Scan for the cell matching the given text and deliver its [X, Y] coordinate at center. 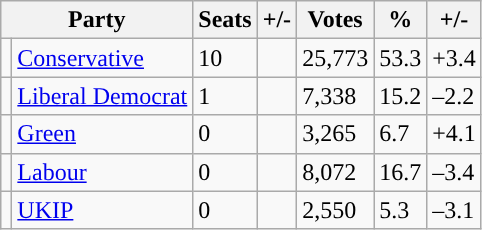
6.7 [400, 134]
Green [102, 134]
7,338 [336, 96]
5.3 [400, 210]
53.3 [400, 58]
+4.1 [454, 134]
Liberal Democrat [102, 96]
–3.4 [454, 172]
25,773 [336, 58]
2,550 [336, 210]
–2.2 [454, 96]
–3.1 [454, 210]
1 [225, 96]
Labour [102, 172]
% [400, 20]
10 [225, 58]
+3.4 [454, 58]
Votes [336, 20]
15.2 [400, 96]
Conservative [102, 58]
3,265 [336, 134]
16.7 [400, 172]
Seats [225, 20]
Party [97, 20]
UKIP [102, 210]
8,072 [336, 172]
